Identify which cell holds the provided text, then report its (X, Y) central coordinate. 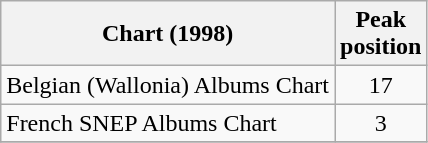
Belgian (Wallonia) Albums Chart (168, 85)
17 (380, 85)
3 (380, 123)
Chart (1998) (168, 34)
Peakposition (380, 34)
French SNEP Albums Chart (168, 123)
